From the cell containing the given text, extract its center point as [x, y] coordinate. 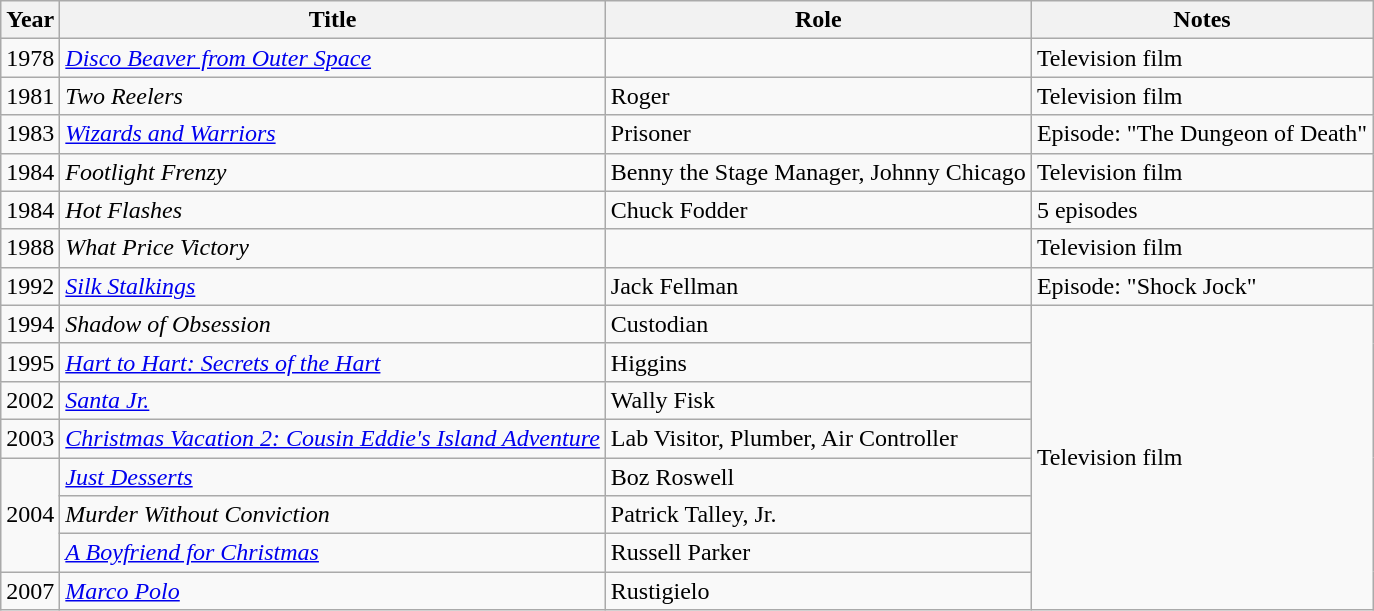
1995 [30, 362]
Just Desserts [333, 477]
Footlight Frenzy [333, 172]
1994 [30, 324]
Christmas Vacation 2: Cousin Eddie's Island Adventure [333, 438]
A Boyfriend for Christmas [333, 553]
Disco Beaver from Outer Space [333, 58]
1978 [30, 58]
Lab Visitor, Plumber, Air Controller [818, 438]
2004 [30, 515]
Patrick Talley, Jr. [818, 515]
Episode: "The Dungeon of Death" [1202, 134]
1983 [30, 134]
Russell Parker [818, 553]
Prisoner [818, 134]
Higgins [818, 362]
Episode: "Shock Jock" [1202, 286]
Title [333, 20]
Wally Fisk [818, 400]
Murder Without Conviction [333, 515]
Silk Stalkings [333, 286]
2002 [30, 400]
1981 [30, 96]
Benny the Stage Manager, Johnny Chicago [818, 172]
Two Reelers [333, 96]
Custodian [818, 324]
Jack Fellman [818, 286]
Santa Jr. [333, 400]
What Price Victory [333, 248]
Roger [818, 96]
Wizards and Warriors [333, 134]
Notes [1202, 20]
2003 [30, 438]
Role [818, 20]
5 episodes [1202, 210]
Hot Flashes [333, 210]
Boz Roswell [818, 477]
1988 [30, 248]
Marco Polo [333, 591]
Rustigielo [818, 591]
Shadow of Obsession [333, 324]
2007 [30, 591]
Chuck Fodder [818, 210]
Hart to Hart: Secrets of the Hart [333, 362]
1992 [30, 286]
Year [30, 20]
